Return the [X, Y] coordinate for the center point of the cell that contains the specified text.  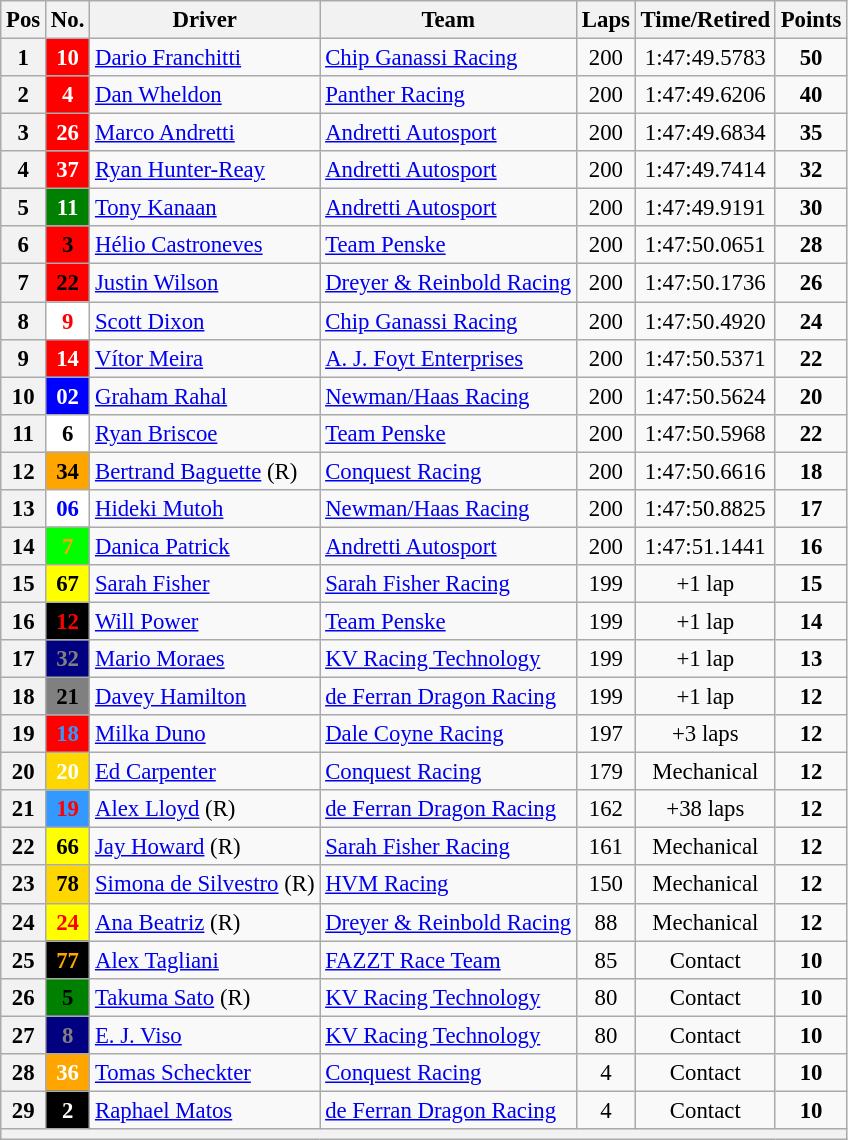
30 [810, 208]
Ana Beatriz (R) [205, 922]
Dario Franchitti [205, 58]
1:47:50.5371 [705, 358]
Sarah Fisher [205, 584]
67 [68, 584]
+38 laps [705, 809]
36 [68, 1073]
34 [68, 471]
85 [606, 960]
Dan Wheldon [205, 95]
27 [24, 1035]
40 [810, 95]
Danica Patrick [205, 546]
Bertrand Baguette (R) [205, 471]
29 [24, 1110]
1:47:49.9191 [705, 208]
Tomas Scheckter [205, 1073]
Simona de Silvestro (R) [205, 885]
02 [68, 396]
1:47:50.8825 [705, 509]
179 [606, 772]
Time/Retired [705, 20]
197 [606, 734]
Team [448, 20]
88 [606, 922]
Driver [205, 20]
1 [24, 58]
Laps [606, 20]
HVM Racing [448, 885]
1:47:50.5968 [705, 433]
1:47:49.5783 [705, 58]
50 [810, 58]
1:47:50.4920 [705, 321]
FAZZT Race Team [448, 960]
25 [24, 960]
78 [68, 885]
Dale Coyne Racing [448, 734]
Hideki Mutoh [205, 509]
Panther Racing [448, 95]
Points [810, 20]
Vítor Meira [205, 358]
161 [606, 847]
Hélio Castroneves [205, 245]
06 [68, 509]
66 [68, 847]
Takuma Sato (R) [205, 997]
Davey Hamilton [205, 697]
Raphael Matos [205, 1110]
E. J. Viso [205, 1035]
1:47:50.5624 [705, 396]
Mario Moraes [205, 659]
Jay Howard (R) [205, 847]
1:47:51.1441 [705, 546]
Scott Dixon [205, 321]
37 [68, 170]
Ryan Hunter-Reay [205, 170]
1:47:50.0651 [705, 245]
Alex Lloyd (R) [205, 809]
1:47:49.6834 [705, 133]
150 [606, 885]
1:47:50.1736 [705, 283]
Alex Tagliani [205, 960]
A. J. Foyt Enterprises [448, 358]
Graham Rahal [205, 396]
1:47:49.6206 [705, 95]
Marco Andretti [205, 133]
23 [24, 885]
1:47:50.6616 [705, 471]
Milka Duno [205, 734]
35 [810, 133]
Ed Carpenter [205, 772]
+3 laps [705, 734]
Will Power [205, 621]
Tony Kanaan [205, 208]
Pos [24, 20]
Ryan Briscoe [205, 433]
77 [68, 960]
162 [606, 809]
No. [68, 20]
1:47:49.7414 [705, 170]
Justin Wilson [205, 283]
